Capture the cell that displays the provided text and extract its (X, Y) central coordinate. 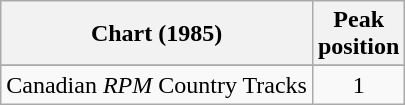
Chart (1985) (157, 34)
1 (358, 85)
Canadian RPM Country Tracks (157, 85)
Peakposition (358, 34)
